Locate the cell with the specified text and output its [X, Y] center coordinate. 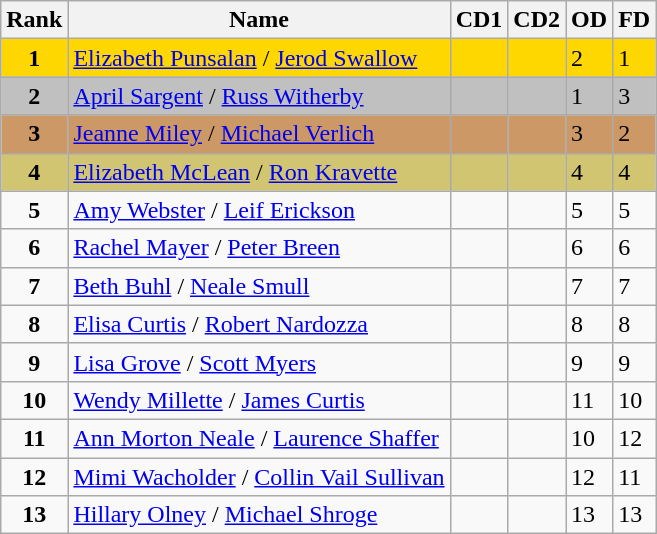
Beth Buhl / Neale Smull [259, 286]
Hillary Olney / Michael Shroge [259, 515]
Rank [34, 20]
Ann Morton Neale / Laurence Shaffer [259, 438]
Name [259, 20]
Mimi Wacholder / Collin Vail Sullivan [259, 477]
CD2 [537, 20]
Lisa Grove / Scott Myers [259, 362]
Rachel Mayer / Peter Breen [259, 248]
CD1 [479, 20]
FD [634, 20]
Amy Webster / Leif Erickson [259, 210]
Jeanne Miley / Michael Verlich [259, 134]
Elizabeth McLean / Ron Kravette [259, 172]
Wendy Millette / James Curtis [259, 400]
Elisa Curtis / Robert Nardozza [259, 324]
Elizabeth Punsalan / Jerod Swallow [259, 58]
April Sargent / Russ Witherby [259, 96]
OD [590, 20]
